Search for the cell housing the specified text and yield its (x, y) center coordinate. 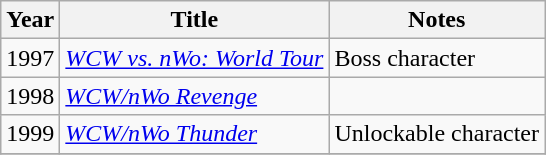
WCW/nWo Thunder (194, 134)
WCW/nWo Revenge (194, 96)
Title (194, 20)
Year (30, 20)
1999 (30, 134)
Notes (437, 20)
Boss character (437, 58)
WCW vs. nWo: World Tour (194, 58)
1997 (30, 58)
1998 (30, 96)
Unlockable character (437, 134)
